Output the [x, y] coordinate of the center of the cell containing the given text.  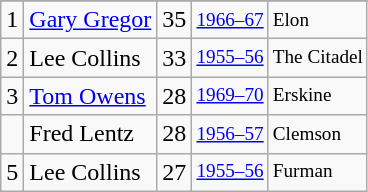
3 [12, 96]
Elon [318, 20]
33 [174, 58]
1 [12, 20]
Clemson [318, 134]
2 [12, 58]
The Citadel [318, 58]
Fred Lentz [90, 134]
Furman [318, 172]
1956–57 [230, 134]
5 [12, 172]
1966–67 [230, 20]
Erskine [318, 96]
27 [174, 172]
35 [174, 20]
1969–70 [230, 96]
Tom Owens [90, 96]
Gary Gregor [90, 20]
